Determine the (x, y) coordinate at the center of the cell enclosing the given text.  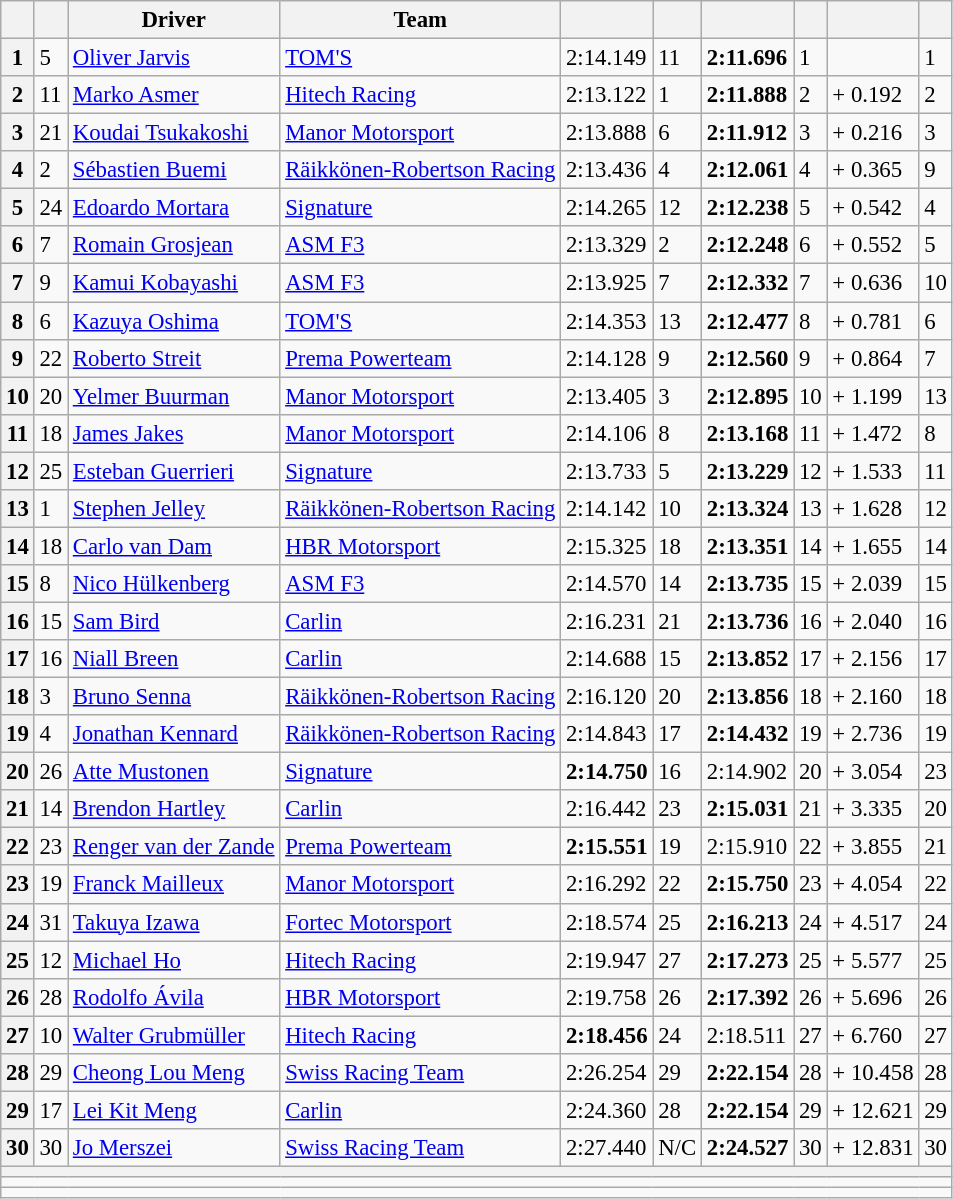
Romain Grosjean (174, 245)
+ 6.760 (873, 1035)
2:27.440 (607, 1148)
Fortec Motorsport (420, 922)
Kamui Kobayashi (174, 283)
2:16.213 (747, 922)
+ 1.655 (873, 546)
Koudai Tsukakoshi (174, 133)
2:14.432 (747, 734)
+ 4.517 (873, 922)
2:14.750 (607, 772)
2:16.231 (607, 621)
2:14.688 (607, 659)
2:14.265 (607, 208)
+ 10.458 (873, 1073)
+ 2.736 (873, 734)
+ 0.864 (873, 358)
2:12.895 (747, 396)
2:15.551 (607, 847)
Renger van der Zande (174, 847)
2:16.292 (607, 885)
+ 5.577 (873, 960)
2:13.735 (747, 584)
N/C (678, 1148)
+ 1.628 (873, 509)
Driver (174, 20)
2:12.477 (747, 321)
2:17.273 (747, 960)
Sam Bird (174, 621)
2:14.128 (607, 358)
Esteban Guerrieri (174, 471)
James Jakes (174, 433)
2:13.168 (747, 433)
2:14.106 (607, 433)
2:11.912 (747, 133)
+ 12.831 (873, 1148)
2:15.910 (747, 847)
Marko Asmer (174, 95)
Niall Breen (174, 659)
2:12.332 (747, 283)
+ 0.542 (873, 208)
+ 0.781 (873, 321)
Jonathan Kennard (174, 734)
Michael Ho (174, 960)
Edoardo Mortara (174, 208)
Atte Mustonen (174, 772)
Brendon Hartley (174, 809)
2:13.436 (607, 170)
2:15.031 (747, 809)
2:13.736 (747, 621)
Kazuya Oshima (174, 321)
+ 1.472 (873, 433)
+ 5.696 (873, 997)
2:13.405 (607, 396)
2:19.758 (607, 997)
2:13.324 (747, 509)
2:12.238 (747, 208)
2:14.570 (607, 584)
2:19.947 (607, 960)
2:11.696 (747, 58)
Walter Grubmüller (174, 1035)
+ 2.039 (873, 584)
2:13.856 (747, 697)
+ 3.335 (873, 809)
2:26.254 (607, 1073)
+ 0.216 (873, 133)
Carlo van Dam (174, 546)
2:13.733 (607, 471)
Cheong Lou Meng (174, 1073)
2:12.061 (747, 170)
2:13.852 (747, 659)
Stephen Jelley (174, 509)
+ 0.552 (873, 245)
2:12.248 (747, 245)
Lei Kit Meng (174, 1110)
2:17.392 (747, 997)
+ 1.199 (873, 396)
+ 12.621 (873, 1110)
Oliver Jarvis (174, 58)
2:14.902 (747, 772)
+ 2.040 (873, 621)
2:12.560 (747, 358)
2:15.750 (747, 885)
+ 4.054 (873, 885)
2:16.442 (607, 809)
2:13.888 (607, 133)
+ 2.156 (873, 659)
2:13.329 (607, 245)
2:16.120 (607, 697)
+ 1.533 (873, 471)
+ 0.192 (873, 95)
2:14.843 (607, 734)
+ 3.855 (873, 847)
Franck Mailleux (174, 885)
2:18.574 (607, 922)
Nico Hülkenberg (174, 584)
Team (420, 20)
Bruno Senna (174, 697)
Takuya Izawa (174, 922)
2:13.351 (747, 546)
2:15.325 (607, 546)
2:24.360 (607, 1110)
2:13.122 (607, 95)
Roberto Streit (174, 358)
2:14.353 (607, 321)
2:13.229 (747, 471)
2:11.888 (747, 95)
2:18.511 (747, 1035)
+ 0.636 (873, 283)
31 (50, 922)
Rodolfo Ávila (174, 997)
2:24.527 (747, 1148)
+ 0.365 (873, 170)
+ 2.160 (873, 697)
2:14.142 (607, 509)
2:13.925 (607, 283)
Sébastien Buemi (174, 170)
2:18.456 (607, 1035)
Yelmer Buurman (174, 396)
2:14.149 (607, 58)
+ 3.054 (873, 772)
Jo Merszei (174, 1148)
